Scan for the cell matching the given text and deliver its (x, y) coordinate at center. 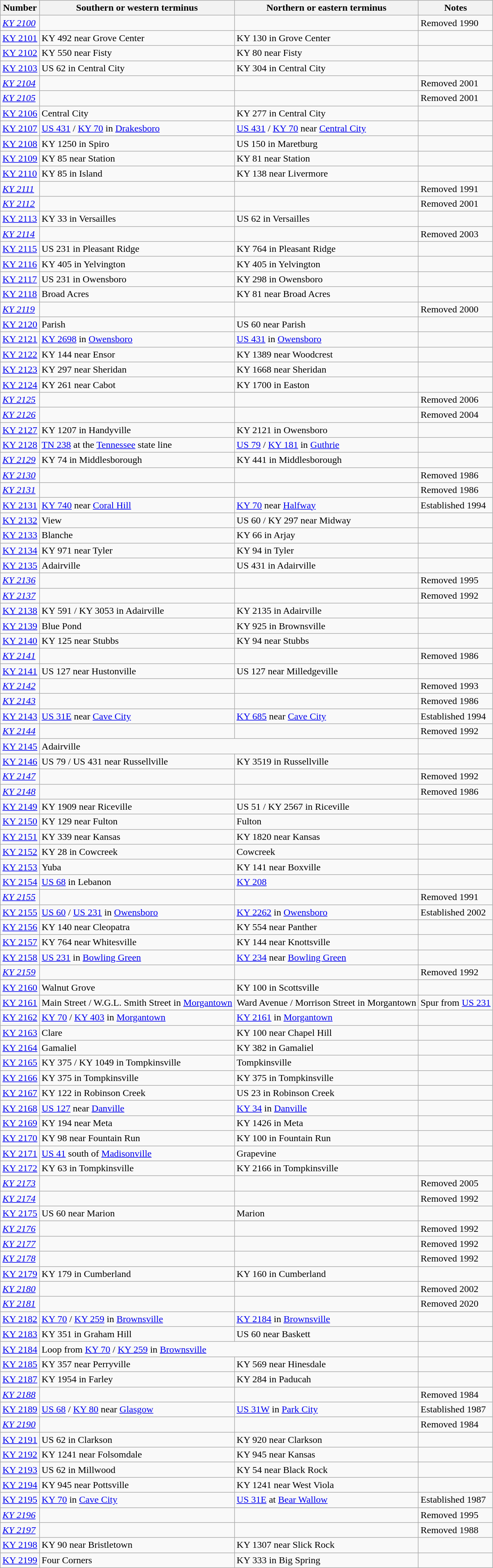
KY 100 near Chapel Hill (327, 1033)
Number (20, 8)
KY 2121 in Owensboro (327, 430)
US 60 near Baskett (327, 1334)
KY 2176 (20, 1229)
US 31E at Bear Wallow (327, 1500)
KY 2194 (20, 1485)
US 62 in Central City (137, 68)
KY 764 near Whitesville (137, 942)
Removed 1993 (456, 686)
US 60 / US 231 in Owensboro (137, 912)
US 127 near Danville (137, 1108)
KY 100 in Scottsville (327, 988)
KY 2170 (20, 1138)
US 79 / KY 181 in Guthrie (327, 445)
US 68 / KY 80 near Glasgow (137, 1410)
KY 70 / KY 403 in Morgantown (137, 1018)
Tompkinsville (327, 1063)
KY 2102 (20, 53)
KY 1241 near Folsomdale (137, 1455)
US 31E near Cave City (137, 716)
KY 1820 near Kansas (327, 837)
KY 2124 (20, 384)
KY 144 near Knottsville (327, 942)
KY 1909 near Riceville (137, 807)
US 62 in Clarkson (137, 1440)
US 431 in Adairville (327, 565)
KY 1954 in Farley (137, 1379)
US 41 south of Madisonville (137, 1153)
KY 2120 (20, 324)
Yuba (137, 867)
KY 2152 (20, 852)
KY 160 in Cumberland (327, 1274)
Walnut Grove (137, 988)
KY 2103 (20, 68)
KY 1426 in Meta (327, 1123)
KY 2161 in Morgantown (327, 1018)
KY 208 (327, 882)
TN 238 at the Tennessee state line (137, 445)
KY 2180 (20, 1289)
KY 98 near Fountain Run (137, 1138)
KY 351 in Graham Hill (137, 1334)
US 60 near Parish (327, 324)
KY 284 in Paducah (327, 1379)
KY 2161 (20, 1003)
KY 2137 (20, 596)
KY 2148 (20, 792)
Removed 1990 (456, 23)
KY 179 in Cumberland (137, 1274)
KY 28 in Cowcreek (137, 852)
KY 2146 (20, 761)
KY 492 near Grove Center (137, 38)
KY 2151 (20, 837)
KY 2169 (20, 1123)
US 23 in Robinson Creek (327, 1093)
KY 2119 (20, 309)
KY 1250 in Spiro (137, 143)
Grapevine (327, 1153)
KY 554 near Panther (327, 927)
KY 2192 (20, 1455)
KY 94 in Tyler (327, 550)
KY 2182 (20, 1319)
Central City (137, 113)
KY 70 / KY 259 in Brownsville (137, 1319)
Established 2002 (456, 912)
KY 2113 (20, 219)
KY 2125 (20, 400)
US 150 in Maretburg (327, 143)
KY 441 in Middlesborough (327, 460)
KY 33 in Versailles (137, 219)
KY 2164 (20, 1048)
KY 2142 (20, 686)
KY 2135 (20, 565)
KY 1668 near Sheridan (327, 369)
Removed 2006 (456, 400)
KY 261 near Cabot (137, 384)
KY 277 in Central City (327, 113)
Cowcreek (327, 852)
KY 2134 (20, 550)
KY 333 in Big Spring (327, 1560)
KY 2136 (20, 580)
KY 2138 (20, 611)
US 68 in Lebanon (137, 882)
KY 100 in Fountain Run (327, 1138)
KY 138 near Livermore (327, 173)
KY 2196 (20, 1515)
Notes (456, 8)
Removed 2005 (456, 1184)
KY 2159 (20, 972)
KY 2114 (20, 234)
KY 591 / KY 3053 in Adairville (137, 611)
Removed 2020 (456, 1304)
KY 2197 (20, 1530)
KY 2175 (20, 1214)
KY 2191 (20, 1440)
US 31W in Park City (327, 1410)
KY 85 in Island (137, 173)
KY 2145 (20, 746)
US 431 / KY 70 near Central City (327, 128)
KY 66 in Arjay (327, 535)
KY 2190 (20, 1425)
KY 1389 near Woodcrest (327, 354)
KY 2262 in Owensboro (327, 912)
KY 2149 (20, 807)
KY 382 in Gamaliel (327, 1048)
US 62 in Versailles (327, 219)
KY 2698 in Owensboro (137, 339)
KY 2106 (20, 113)
KY 130 in Grove Center (327, 38)
US 127 near Milledgeville (327, 671)
Gamaliel (137, 1048)
Ward Avenue / Morrison Street in Morgantown (327, 1003)
KY 2133 (20, 535)
KY 945 near Pottsville (137, 1485)
KY 144 near Ensor (137, 354)
KY 357 near Perryville (137, 1364)
KY 569 near Hinesdale (327, 1364)
KY 2139 (20, 626)
KY 304 in Central City (327, 68)
Four Corners (137, 1560)
US 431 / KY 70 in Drakesboro (137, 128)
KY 2157 (20, 942)
KY 2130 (20, 475)
KY 2108 (20, 143)
US 51 / KY 2567 in Riceville (327, 807)
KY 2166 (20, 1078)
KY 2188 (20, 1394)
KY 2199 (20, 1560)
KY 2132 (20, 520)
KY 740 near Coral Hill (137, 505)
KY 685 near Cave City (327, 716)
KY 74 in Middlesborough (137, 460)
KY 2193 (20, 1470)
KY 2177 (20, 1244)
KY 63 in Tompkinsville (137, 1168)
KY 2127 (20, 430)
KY 971 near Tyler (137, 550)
KY 2100 (20, 23)
KY 141 near Boxville (327, 867)
KY 2147 (20, 776)
Main Street / W.G.L. Smith Street in Morgantown (137, 1003)
View (137, 520)
KY 125 near Stubbs (137, 641)
KY 2123 (20, 369)
KY 2144 (20, 731)
KY 2121 (20, 339)
KY 2129 (20, 460)
KY 2153 (20, 867)
KY 298 in Owensboro (327, 279)
US 60 / KY 297 near Midway (327, 520)
Parish (137, 324)
Southern or western terminus (137, 8)
KY 2107 (20, 128)
Loop from KY 70 / KY 259 in Brownsville (229, 1349)
KY 945 near Kansas (327, 1455)
KY 2184 in Brownsville (327, 1319)
KY 2135 in Adairville (327, 611)
KY 297 near Sheridan (137, 369)
Removed 2000 (456, 309)
Blue Pond (137, 626)
KY 1307 near Slick Rock (327, 1545)
KY 2104 (20, 83)
Broad Acres (137, 294)
KY 2156 (20, 927)
Removed 2002 (456, 1289)
Removed 2003 (456, 234)
KY 2117 (20, 279)
KY 2128 (20, 445)
KY 2112 (20, 204)
KY 2166 in Tompkinsville (327, 1168)
KY 375 / KY 1049 in Tompkinsville (137, 1063)
KY 2181 (20, 1304)
KY 2150 (20, 822)
KY 2168 (20, 1108)
KY 2183 (20, 1334)
KY 2178 (20, 1259)
Fulton (327, 822)
KY 2198 (20, 1545)
KY 122 in Robinson Creek (137, 1093)
KY 2174 (20, 1199)
Blanche (137, 535)
US 231 in Owensboro (137, 279)
Clare (137, 1033)
KY 925 in Brownsville (327, 626)
KY 2163 (20, 1033)
Removed 1988 (456, 1530)
KY 2118 (20, 294)
US 60 near Marion (137, 1214)
KY 1700 in Easton (327, 384)
KY 1241 near West Viola (327, 1485)
KY 85 near Station (137, 158)
KY 2109 (20, 158)
KY 70 near Halfway (327, 505)
KY 2160 (20, 988)
KY 2140 (20, 641)
KY 2165 (20, 1063)
KY 2172 (20, 1168)
KY 80 near Fisty (327, 53)
KY 194 near Meta (137, 1123)
KY 34 in Danville (327, 1108)
KY 2110 (20, 173)
KY 2171 (20, 1153)
US 79 / US 431 near Russellville (137, 761)
KY 2101 (20, 38)
KY 2115 (20, 249)
KY 2126 (20, 415)
Northern or eastern terminus (327, 8)
Spur from US 231 (456, 1003)
KY 2167 (20, 1093)
US 231 in Pleasant Ridge (137, 249)
US 231 in Bowling Green (137, 957)
KY 2184 (20, 1349)
KY 2111 (20, 189)
KY 2158 (20, 957)
KY 81 near Broad Acres (327, 294)
KY 54 near Black Rock (327, 1470)
KY 2189 (20, 1410)
KY 920 near Clarkson (327, 1440)
KY 81 near Station (327, 158)
Removed 2004 (456, 415)
KY 2173 (20, 1184)
KY 140 near Cleopatra (137, 927)
KY 550 near Fisty (137, 53)
KY 1207 in Handyville (137, 430)
KY 2162 (20, 1018)
KY 2116 (20, 264)
KY 339 near Kansas (137, 837)
KY 2154 (20, 882)
US 62 in Millwood (137, 1470)
KY 94 near Stubbs (327, 641)
KY 90 near Bristletown (137, 1545)
KY 234 near Bowling Green (327, 957)
Marion (327, 1214)
KY 129 near Fulton (137, 822)
KY 2187 (20, 1379)
KY 2185 (20, 1364)
KY 2179 (20, 1274)
US 127 near Hustonville (137, 671)
KY 2105 (20, 98)
KY 3519 in Russellville (327, 761)
KY 2195 (20, 1500)
US 431 in Owensboro (327, 339)
KY 2122 (20, 354)
KY 70 in Cave City (137, 1500)
KY 764 in Pleasant Ridge (327, 249)
